Output the [x, y] coordinate of the center of the cell containing the given text.  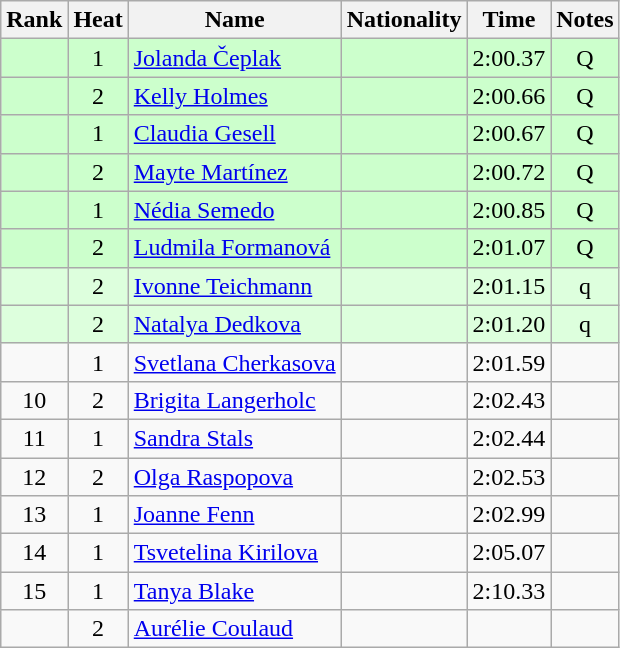
14 [34, 553]
Time [509, 20]
Notes [585, 20]
Aurélie Coulaud [234, 629]
2:02.43 [509, 400]
2:02.44 [509, 438]
Mayte Martínez [234, 172]
2:01.20 [509, 324]
2:00.72 [509, 172]
Name [234, 20]
Claudia Gesell [234, 134]
2:01.15 [509, 286]
Natalya Dedkova [234, 324]
15 [34, 591]
2:05.07 [509, 553]
Olga Raspopova [234, 477]
10 [34, 400]
Joanne Fenn [234, 515]
Tsvetelina Kirilova [234, 553]
2:00.67 [509, 134]
2:00.37 [509, 58]
2:01.59 [509, 362]
Kelly Holmes [234, 96]
Sandra Stals [234, 438]
Nationality [404, 20]
11 [34, 438]
2:10.33 [509, 591]
12 [34, 477]
Rank [34, 20]
13 [34, 515]
2:01.07 [509, 248]
Svetlana Cherkasova [234, 362]
Ludmila Formanová [234, 248]
2:00.85 [509, 210]
Ivonne Teichmann [234, 286]
2:02.99 [509, 515]
Heat [98, 20]
Jolanda Čeplak [234, 58]
Tanya Blake [234, 591]
Brigita Langerholc [234, 400]
2:02.53 [509, 477]
2:00.66 [509, 96]
Nédia Semedo [234, 210]
